Provide the [x, y] coordinate of the cell's center where the given text is located.  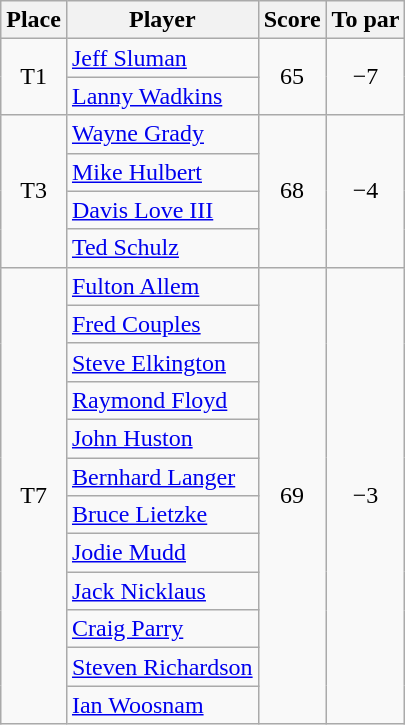
−4 [366, 191]
T1 [34, 77]
Steve Elkington [162, 362]
Davis Love III [162, 210]
−7 [366, 77]
Bruce Lietzke [162, 515]
−3 [366, 496]
Jodie Mudd [162, 553]
T7 [34, 496]
Raymond Floyd [162, 400]
Bernhard Langer [162, 477]
Craig Parry [162, 629]
Jeff Sluman [162, 58]
69 [292, 496]
Lanny Wadkins [162, 96]
Jack Nicklaus [162, 591]
Fulton Allem [162, 286]
T3 [34, 191]
John Huston [162, 438]
68 [292, 191]
Wayne Grady [162, 134]
Steven Richardson [162, 667]
Fred Couples [162, 324]
Player [162, 20]
Mike Hulbert [162, 172]
65 [292, 77]
Ian Woosnam [162, 705]
Score [292, 20]
Place [34, 20]
Ted Schulz [162, 248]
To par [366, 20]
